Detect which cell encompasses the target text, then output its (X, Y) center coordinate. 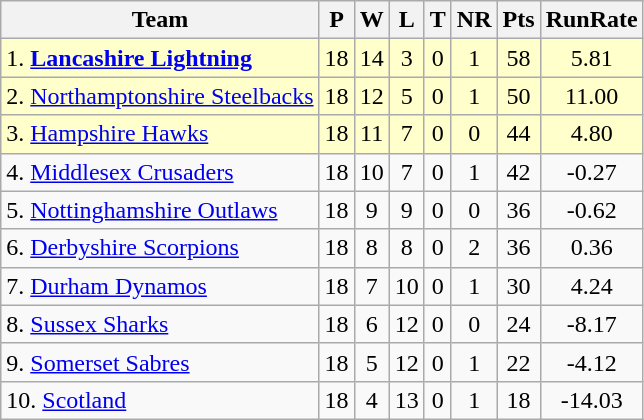
4 (372, 400)
T (438, 20)
RunRate (592, 20)
30 (518, 286)
1. Lancashire Lightning (160, 58)
13 (406, 400)
5. Nottinghamshire Outlaws (160, 210)
L (406, 20)
6. Derbyshire Scorpions (160, 248)
4.24 (592, 286)
24 (518, 324)
44 (518, 134)
42 (518, 172)
6 (372, 324)
11 (372, 134)
-14.03 (592, 400)
3 (406, 58)
Team (160, 20)
58 (518, 58)
-8.17 (592, 324)
9. Somerset Sabres (160, 362)
-4.12 (592, 362)
3. Hampshire Hawks (160, 134)
4.80 (592, 134)
P (336, 20)
NR (474, 20)
8. Sussex Sharks (160, 324)
50 (518, 96)
10. Scotland (160, 400)
14 (372, 58)
7. Durham Dynamos (160, 286)
W (372, 20)
0.36 (592, 248)
5.81 (592, 58)
11.00 (592, 96)
Pts (518, 20)
4. Middlesex Crusaders (160, 172)
-0.27 (592, 172)
22 (518, 362)
-0.62 (592, 210)
2 (474, 248)
2. Northamptonshire Steelbacks (160, 96)
